Extract the (X, Y) coordinate from the center of the cell holding the provided text.  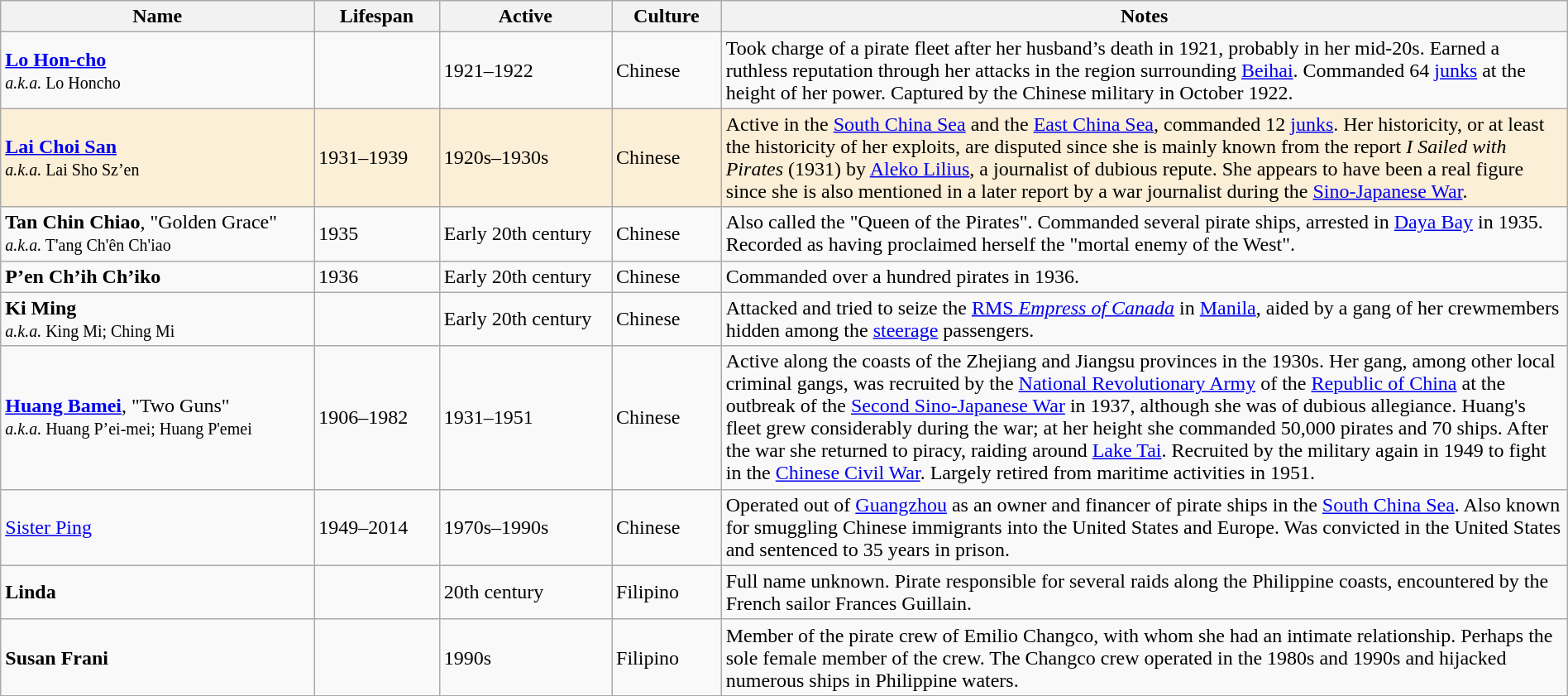
Lai Choi Sana.k.a. Lai Sho Sz’en (157, 157)
Huang Bamei, "Two Guns"a.k.a. Huang P’ei-mei; Huang P'emei (157, 417)
Commanded over a hundred pirates in 1936. (1145, 276)
Linda (157, 593)
1906–1982 (377, 417)
Active (525, 17)
1931–1951 (525, 417)
1936 (377, 276)
Ki Minga.k.a. King Mi; Ching Mi (157, 319)
1921–1922 (525, 70)
Tan Chin Chiao, "Golden Grace"a.k.a. T'ang Ch'ên Ch'iao (157, 233)
Culture (667, 17)
1990s (525, 657)
1935 (377, 233)
Attacked and tried to seize the RMS Empress of Canada in Manila, aided by a gang of her crewmembers hidden among the steerage passengers. (1145, 319)
Lifespan (377, 17)
1949–2014 (377, 527)
20th century (525, 593)
Sister Ping (157, 527)
1970s–1990s (525, 527)
Lo Hon-choa.k.a. Lo Honcho (157, 70)
Notes (1145, 17)
Full name unknown. Pirate responsible for several raids along the Philippine coasts, encountered by the French sailor Frances Guillain. (1145, 593)
1920s–1930s (525, 157)
Name (157, 17)
Susan Frani (157, 657)
1931–1939 (377, 157)
P’en Ch’ih Ch’iko (157, 276)
